Determine the (x, y) coordinate at the center of the cell enclosing the given text.  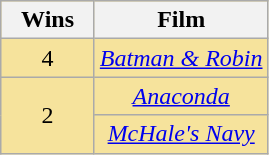
Batman & Robin (181, 58)
2 (48, 115)
Film (181, 20)
4 (48, 58)
Wins (48, 20)
Anaconda (181, 96)
McHale's Navy (181, 134)
